Locate the cell with the specified text and output its [X, Y] center coordinate. 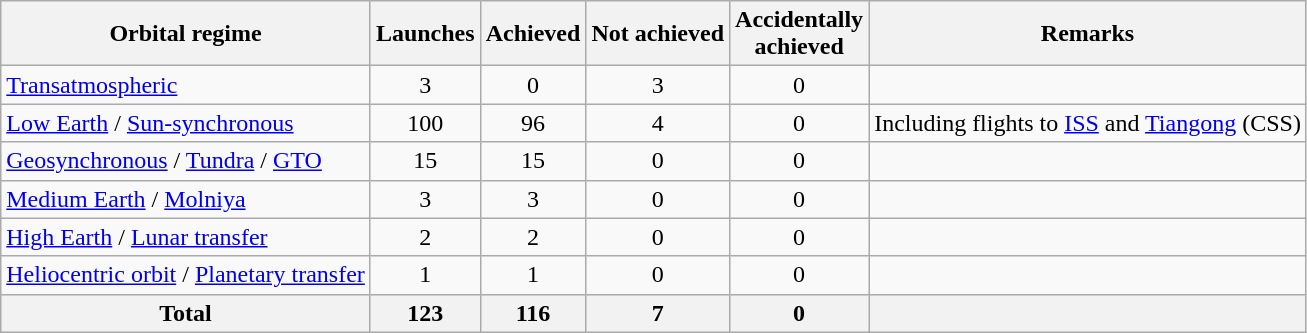
4 [658, 123]
High Earth / Lunar transfer [186, 237]
Transatmospheric [186, 85]
Low Earth / Sun-synchronous [186, 123]
123 [425, 313]
100 [425, 123]
Heliocentric orbit / Planetary transfer [186, 275]
Medium Earth / Molniya [186, 199]
Remarks [1088, 34]
Including flights to ISS and Tiangong (CSS) [1088, 123]
Not achieved [658, 34]
7 [658, 313]
96 [533, 123]
Geosynchronous / Tundra / GTO [186, 161]
Total [186, 313]
116 [533, 313]
Orbital regime [186, 34]
Achieved [533, 34]
Launches [425, 34]
Accidentally achieved [800, 34]
